Pinpoint the cell where the given text exists, returning its (X, Y) midpoint coordinate. 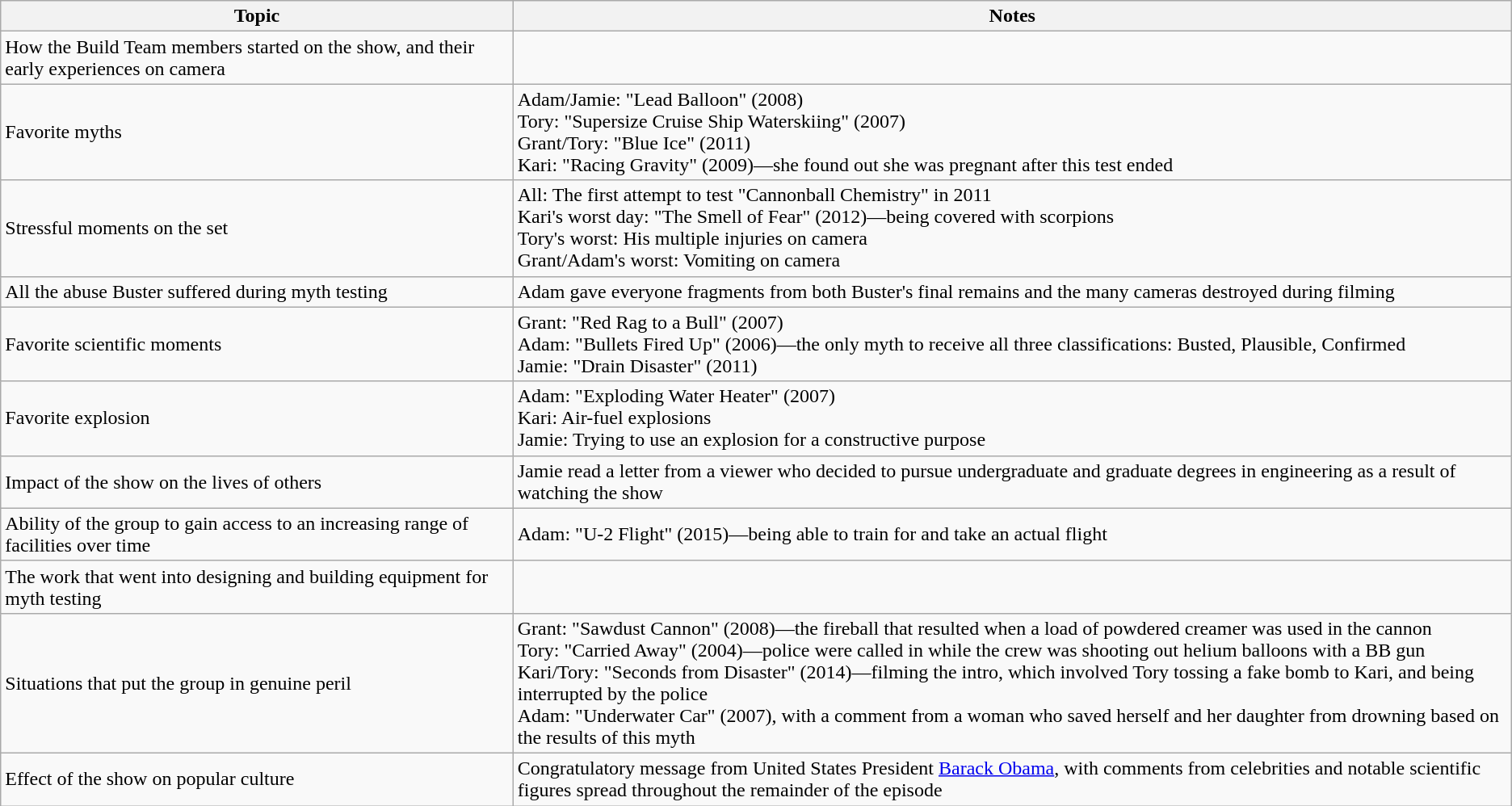
Ability of the group to gain access to an increasing range of facilities over time (257, 535)
Favorite scientific moments (257, 344)
All the abuse Buster suffered during myth testing (257, 292)
How the Build Team members started on the show, and their early experiences on camera (257, 58)
Adam: "U-2 Flight" (2015)—being able to train for and take an actual flight (1012, 535)
Favorite myths (257, 132)
Effect of the show on popular culture (257, 779)
Situations that put the group in genuine peril (257, 683)
Adam: "Exploding Water Heater" (2007)Kari: Air-fuel explosionsJamie: Trying to use an explosion for a constructive purpose (1012, 418)
The work that went into designing and building equipment for myth testing (257, 586)
Notes (1012, 16)
Stressful moments on the set (257, 228)
Favorite explosion (257, 418)
Topic (257, 16)
Jamie read a letter from a viewer who decided to pursue undergraduate and graduate degrees in engineering as a result of watching the show (1012, 481)
Adam gave everyone fragments from both Buster's final remains and the many cameras destroyed during filming (1012, 292)
Impact of the show on the lives of others (257, 481)
